Scan for the cell matching the given text and deliver its [x, y] coordinate at center. 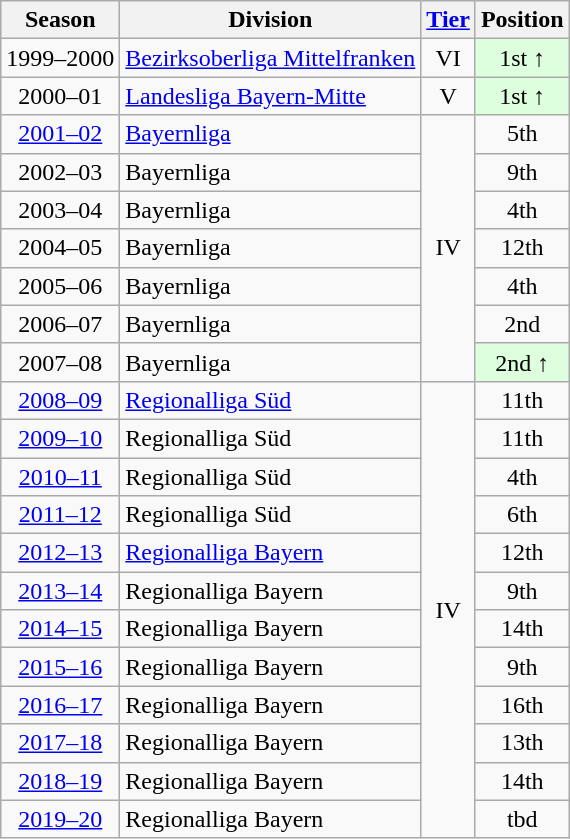
VI [448, 58]
2000–01 [60, 96]
5th [522, 134]
2005–06 [60, 286]
tbd [522, 819]
2004–05 [60, 248]
2008–09 [60, 400]
2nd ↑ [522, 362]
2019–20 [60, 819]
V [448, 96]
2001–02 [60, 134]
2012–13 [60, 553]
2011–12 [60, 515]
Season [60, 20]
2006–07 [60, 324]
Tier [448, 20]
Division [270, 20]
2018–19 [60, 781]
2016–17 [60, 705]
1999–2000 [60, 58]
Position [522, 20]
6th [522, 515]
16th [522, 705]
2015–16 [60, 667]
2nd [522, 324]
Landesliga Bayern-Mitte [270, 96]
2017–18 [60, 743]
2003–04 [60, 210]
Bezirksoberliga Mittelfranken [270, 58]
13th [522, 743]
2010–11 [60, 477]
2013–14 [60, 591]
2007–08 [60, 362]
2002–03 [60, 172]
2009–10 [60, 438]
2014–15 [60, 629]
